Return [x, y] of the center of cell containing provided text 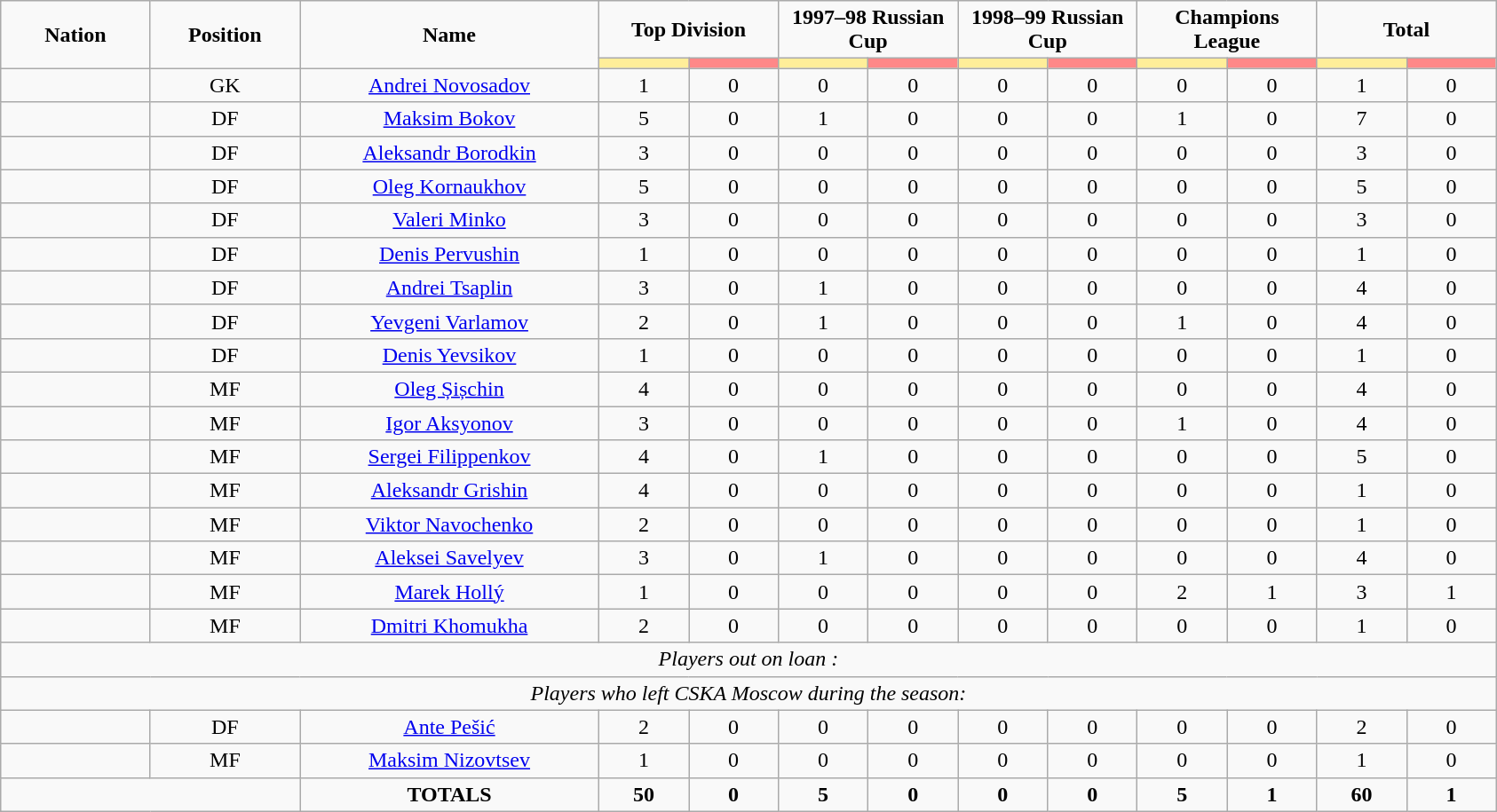
Aleksei Savelyev [449, 558]
50 [643, 794]
Ante Pešić [449, 727]
Total [1406, 30]
Position [225, 35]
Yevgeni Varlamov [449, 321]
Igor Aksyonov [449, 423]
Players who left CSKA Moscow during the season: [748, 693]
60 [1362, 794]
Viktor Navochenko [449, 524]
Marek Hollý [449, 592]
Dmitri Khomukha [449, 626]
1998–99 Russian Cup [1048, 30]
1997–98 Russian Cup [868, 30]
Andrei Tsaplin [449, 288]
Valeri Minko [449, 220]
Sergei Filippenkov [449, 457]
7 [1362, 119]
Maksim Bokov [449, 119]
Denis Yevsikov [449, 355]
Aleksandr Grishin [449, 491]
TOTALS [449, 794]
Champions League [1227, 30]
Andrei Novosadov [449, 85]
Oleg Șișchin [449, 389]
Maksim Nizovtsev [449, 761]
Top Division [688, 30]
Oleg Kornaukhov [449, 186]
Name [449, 35]
GK [225, 85]
Aleksandr Borodkin [449, 153]
Nation [75, 35]
Denis Pervushin [449, 254]
Players out on loan : [748, 659]
